For the text-containing cell, return its midpoint in (X, Y) coordinate format. 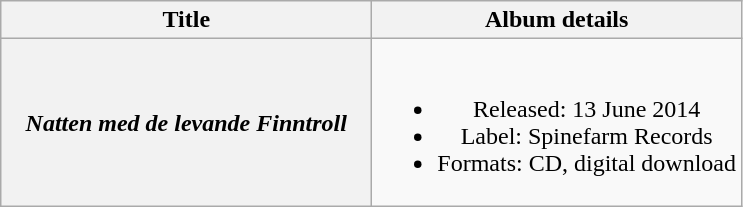
Released: 13 June 2014Label: Spinefarm RecordsFormats: CD, digital download (557, 122)
Natten med de levande Finntroll (186, 122)
Title (186, 20)
Album details (557, 20)
